Return (x, y) of the center of cell containing provided text 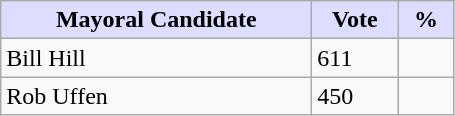
450 (355, 96)
% (426, 20)
Vote (355, 20)
Rob Uffen (156, 96)
611 (355, 58)
Mayoral Candidate (156, 20)
Bill Hill (156, 58)
